Identify which cell holds the provided text, then report its [X, Y] central coordinate. 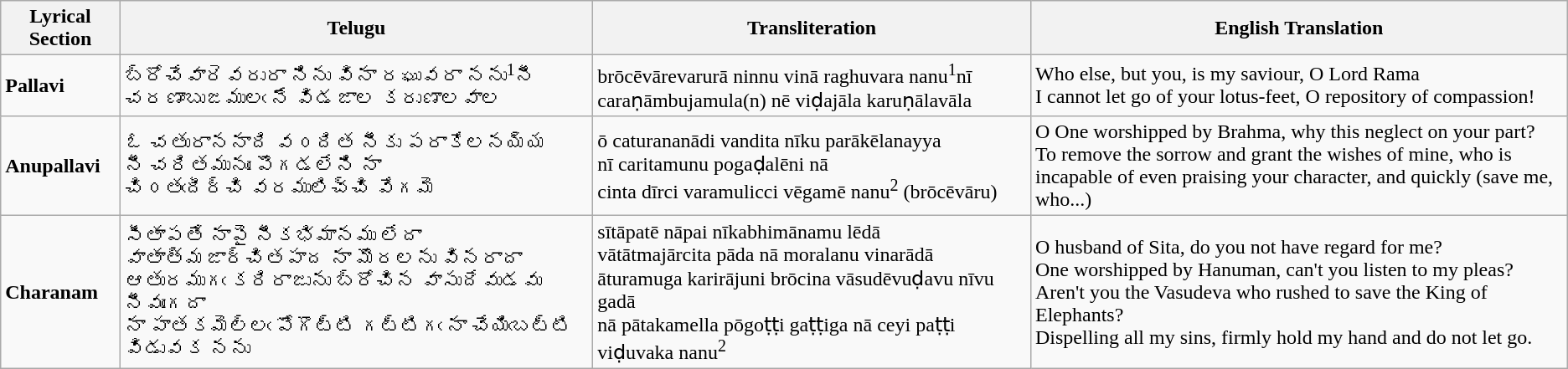
ఓ చతురాననాది వ౦దిత నీకు పరాకేలనయ్యనీ చరితమునుఁ పొగడలేని నాచి౦తఁదీర్చి వరములిచ్చి వేగమె [357, 166]
Anupallavi [60, 166]
Who else, but you, is my saviour, O Lord RamaI cannot let go of your lotus-feet, O repository of compassion! [1298, 85]
Telugu [357, 28]
బ్రోచేవారెవరురా నిను వినా రఘువరా నను1నీ చరణాంబుజములఁ నే విడజాల కరుణాలవాల [357, 85]
Transliteration [812, 28]
Lyrical Section [60, 28]
Pallavi [60, 85]
ō caturananādi vandita nīku parākēlanayyanī caritamunu pogaḍalēni nācinta dīrci varamulicci vēgamē nanu2 (brōcēvāru) [812, 166]
English Translation [1298, 28]
brōcēvārevarurā ninnu vinā raghuvara nanu1nī caraṇāmbujamula(n) nē viḍajāla karuṇālavāla [812, 85]
Charanam [60, 293]
